Determine the [X, Y] coordinate at the center of the cell enclosing the given text.  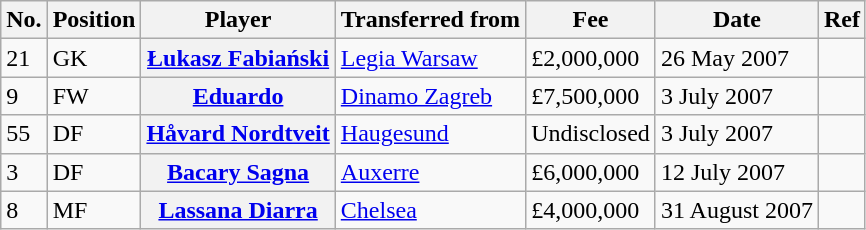
Haugesund [430, 134]
Dinamo Zagreb [430, 96]
Eduardo [238, 96]
Position [94, 20]
FW [94, 96]
Łukasz Fabiański [238, 58]
3 [24, 172]
£6,000,000 [591, 172]
Håvard Nordtveit [238, 134]
31 August 2007 [736, 210]
Legia Warsaw [430, 58]
21 [24, 58]
£4,000,000 [591, 210]
£2,000,000 [591, 58]
MF [94, 210]
12 July 2007 [736, 172]
£7,500,000 [591, 96]
8 [24, 210]
Lassana Diarra [238, 210]
Auxerre [430, 172]
Transferred from [430, 20]
Fee [591, 20]
GK [94, 58]
Undisclosed [591, 134]
Bacary Sagna [238, 172]
26 May 2007 [736, 58]
Player [238, 20]
9 [24, 96]
No. [24, 20]
Chelsea [430, 210]
Date [736, 20]
Ref [842, 20]
55 [24, 134]
